From the cell containing the given text, extract its center point as [X, Y] coordinate. 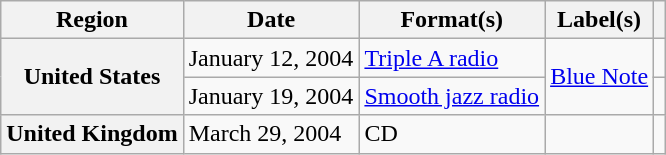
Region [92, 20]
Smooth jazz radio [452, 96]
January 19, 2004 [271, 96]
Format(s) [452, 20]
United States [92, 77]
January 12, 2004 [271, 58]
CD [452, 134]
United Kingdom [92, 134]
March 29, 2004 [271, 134]
Label(s) [600, 20]
Blue Note [600, 77]
Triple A radio [452, 58]
Date [271, 20]
